Determine the [X, Y] coordinate at the center of the cell enclosing the given text.  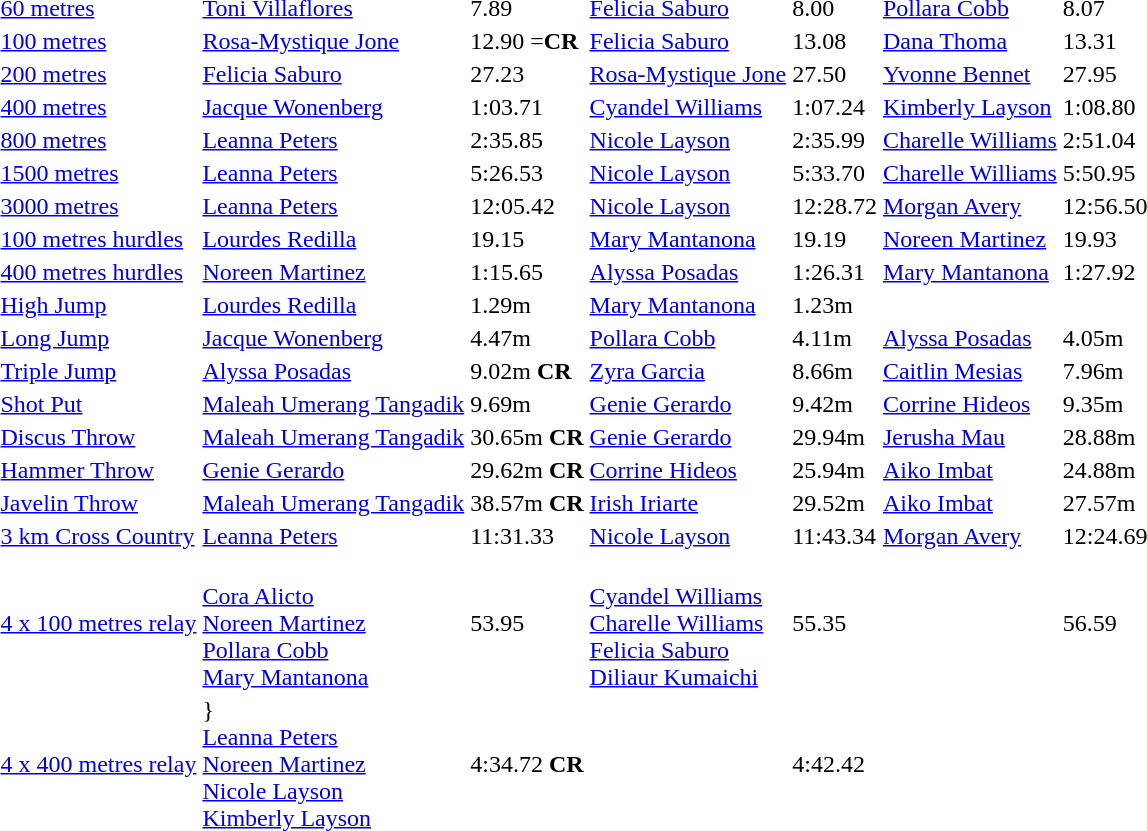
9.42m [835, 404]
Cyandel Williams [688, 107]
53.95 [527, 623]
12.90 =CR [527, 41]
Cora AlictoNoreen MartinezPollara CobbMary Mantanona [334, 623]
30.65m CR [527, 437]
Jerusha Mau [970, 437]
29.52m [835, 503]
12:05.42 [527, 206]
Irish Iriarte [688, 503]
5:33.70 [835, 173]
12:28.72 [835, 206]
27.23 [527, 74]
Zyra Garcia [688, 371]
8.66m [835, 371]
55.35 [835, 623]
Pollara Cobb [688, 338]
5:26.53 [527, 173]
38.57m CR [527, 503]
1:15.65 [527, 272]
1:26.31 [835, 272]
1:07.24 [835, 107]
29.94m [835, 437]
13.08 [835, 41]
Yvonne Bennet [970, 74]
27.50 [835, 74]
29.62m CR [527, 470]
2:35.85 [527, 140]
11:31.33 [527, 536]
4.11m [835, 338]
Cyandel WilliamsCharelle WilliamsFelicia SaburoDiliaur Kumaichi [688, 623]
25.94m [835, 470]
Caitlin Mesias [970, 371]
19.19 [835, 239]
2:35.99 [835, 140]
1.23m [835, 305]
1.29m [527, 305]
4.47m [527, 338]
9.69m [527, 404]
19.15 [527, 239]
Kimberly Layson [970, 107]
9.02m CR [527, 371]
1:03.71 [527, 107]
11:43.34 [835, 536]
Dana Thoma [970, 41]
